For the text-containing cell, return its midpoint in [x, y] coordinate format. 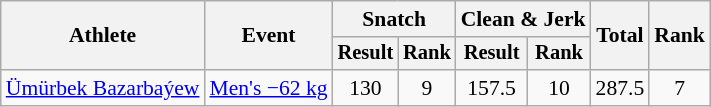
Men's −62 kg [268, 88]
7 [680, 88]
Total [620, 36]
9 [427, 88]
Ümürbek Bazarbaýew [103, 88]
Event [268, 36]
Snatch [394, 19]
Clean & Jerk [524, 19]
287.5 [620, 88]
Athlete [103, 36]
10 [558, 88]
130 [366, 88]
157.5 [492, 88]
